Capture the cell that displays the provided text and extract its [X, Y] central coordinate. 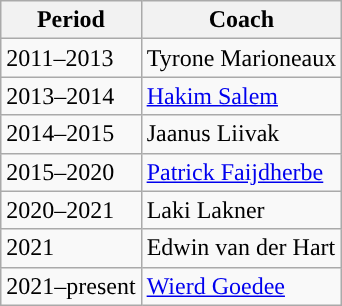
2013–2014 [71, 96]
Laki Lakner [242, 210]
Wierd Goedee [242, 286]
Coach [242, 20]
2021 [71, 248]
Tyrone Marioneaux [242, 58]
2014–2015 [71, 134]
Patrick Faijdherbe [242, 172]
Period [71, 20]
Jaanus Liivak [242, 134]
Edwin van der Hart [242, 248]
2015–2020 [71, 172]
2011–2013 [71, 58]
2020–2021 [71, 210]
2021–present [71, 286]
Hakim Salem [242, 96]
